Locate the cell with the specified text and output its (x, y) center coordinate. 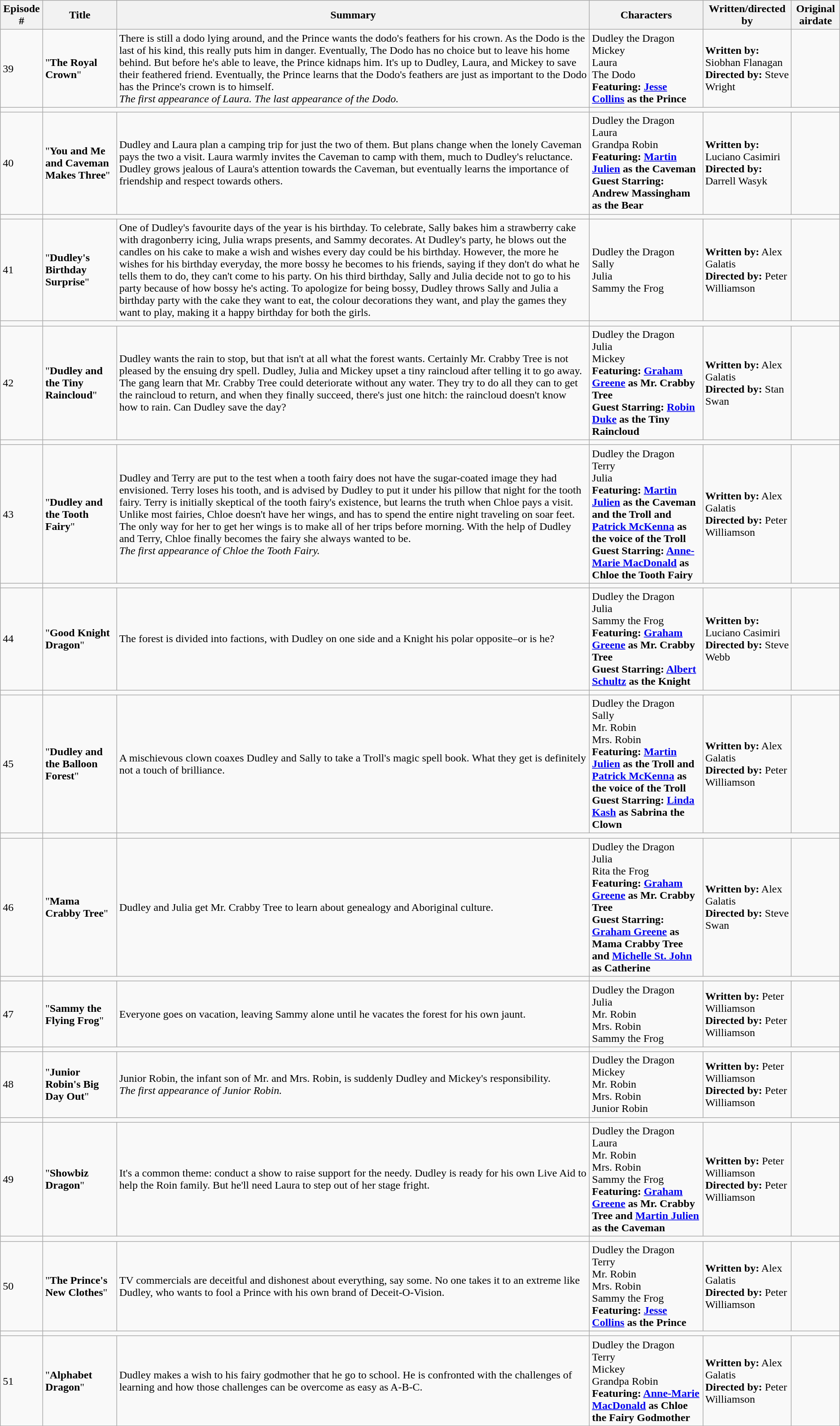
A mischievous clown coaxes Dudley and Sally to take a Troll's magic spell book. What they get is definitely not a touch of brilliance. (353, 764)
Written by: Luciano CasimiriDirected by: Darrell Wasyk (747, 163)
Dudley the DragonLauraGrandpa RobinFeaturing: Martin Julien as the CavemanGuest Starring: Andrew Massingham as the Bear (646, 163)
Title (80, 15)
Characters (646, 15)
Dudley the DragonTerryMickeyGrandpa RobinFeaturing: Anne-Marie MacDonald as Chloe the Fairy Godmother (646, 1381)
Written by: Siobhan FlanaganDirected by: Steve Wright (747, 68)
"Mama Crabby Tree" (80, 907)
Dudley the DragonLauraMr. RobinMrs. RobinSammy the FrogFeaturing: Graham Greene as Mr. Crabby Tree and Martin Julien as the Caveman (646, 1179)
45 (22, 764)
"Dudley and the Tooth Fairy" (80, 514)
Summary (353, 15)
40 (22, 163)
Original airdate (816, 15)
The forest is divided into factions, with Dudley on one side and a Knight his polar opposite–or is he? (353, 639)
Dudley the DragonJuliaMr. RobinMrs. RobinSammy the Frog (646, 1014)
"Dudley's Birthday Surprise" (80, 270)
"You and Me and Caveman Makes Three" (80, 163)
Dudley the DragonMickeyLauraThe DodoFeaturing: Jesse Collins as the Prince (646, 68)
47 (22, 1014)
46 (22, 907)
"Good Knight Dragon" (80, 639)
Episode # (22, 15)
Dudley the DragonMickeyMr. RobinMrs. RobinJunior Robin (646, 1085)
Junior Robin, the infant son of Mr. and Mrs. Robin, is suddenly Dudley and Mickey's responsibility.The first appearance of Junior Robin. (353, 1085)
Everyone goes on vacation, leaving Sammy alone until he vacates the forest for his own jaunt. (353, 1014)
44 (22, 639)
"The Prince's New Clothes" (80, 1286)
"Dudley and the Balloon Forest" (80, 764)
41 (22, 270)
"Alphabet Dragon" (80, 1381)
Dudley and Julia get Mr. Crabby Tree to learn about genealogy and Aboriginal culture. (353, 907)
"The Royal Crown" (80, 68)
Written/directed by (747, 15)
51 (22, 1381)
"Dudley and the Tiny Raincloud" (80, 383)
43 (22, 514)
Dudley the DragonSallyJuliaSammy the Frog (646, 270)
Written by: Alex GalatisDirected by: Steve Swan (747, 907)
50 (22, 1286)
Dudley the DragonJuliaSammy the FrogFeaturing: Graham Greene as Mr. Crabby TreeGuest Starring: Albert Schultz as the Knight (646, 639)
Written by: Alex GalatisDirected by: Stan Swan (747, 383)
Dudley the DragonJuliaMickeyFeaturing: Graham Greene as Mr. Crabby TreeGuest Starring: Robin Duke as the Tiny Raincloud (646, 383)
48 (22, 1085)
"Sammy the Flying Frog" (80, 1014)
Written by: Luciano CasimiriDirected by: Steve Webb (747, 639)
"Showbiz Dragon" (80, 1179)
Dudley the DragonTerryMr. RobinMrs. RobinSammy the FrogFeaturing: Jesse Collins as the Prince (646, 1286)
"Junior Robin's Big Day Out" (80, 1085)
39 (22, 68)
42 (22, 383)
49 (22, 1179)
